Capture the cell that displays the provided text and extract its (x, y) central coordinate. 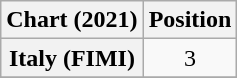
Position (190, 20)
Italy (FIMI) (72, 58)
Chart (2021) (72, 20)
3 (190, 58)
